Provide the (X, Y) coordinate of the cell's center where the given text is located.  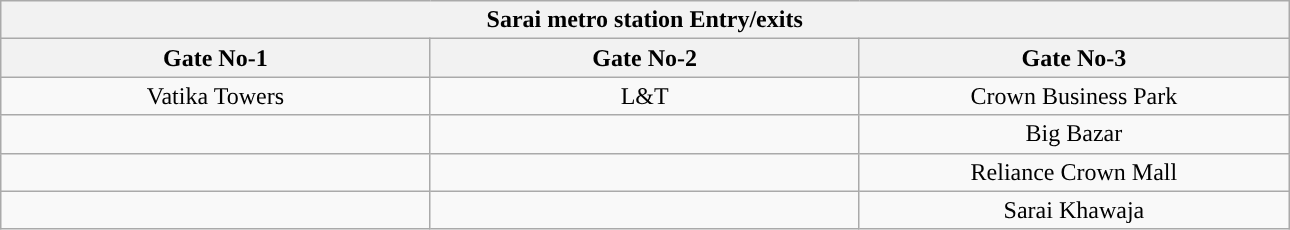
Big Bazar (1074, 134)
Gate No-3 (1074, 58)
Gate No-2 (644, 58)
Gate No-1 (216, 58)
Sarai Khawaja (1074, 210)
Sarai metro station Entry/exits (645, 20)
Reliance Crown Mall (1074, 172)
L&T (644, 96)
Crown Business Park (1074, 96)
Vatika Towers (216, 96)
